Find where the given text appears and provide that cell's center as [x, y] coordinate. 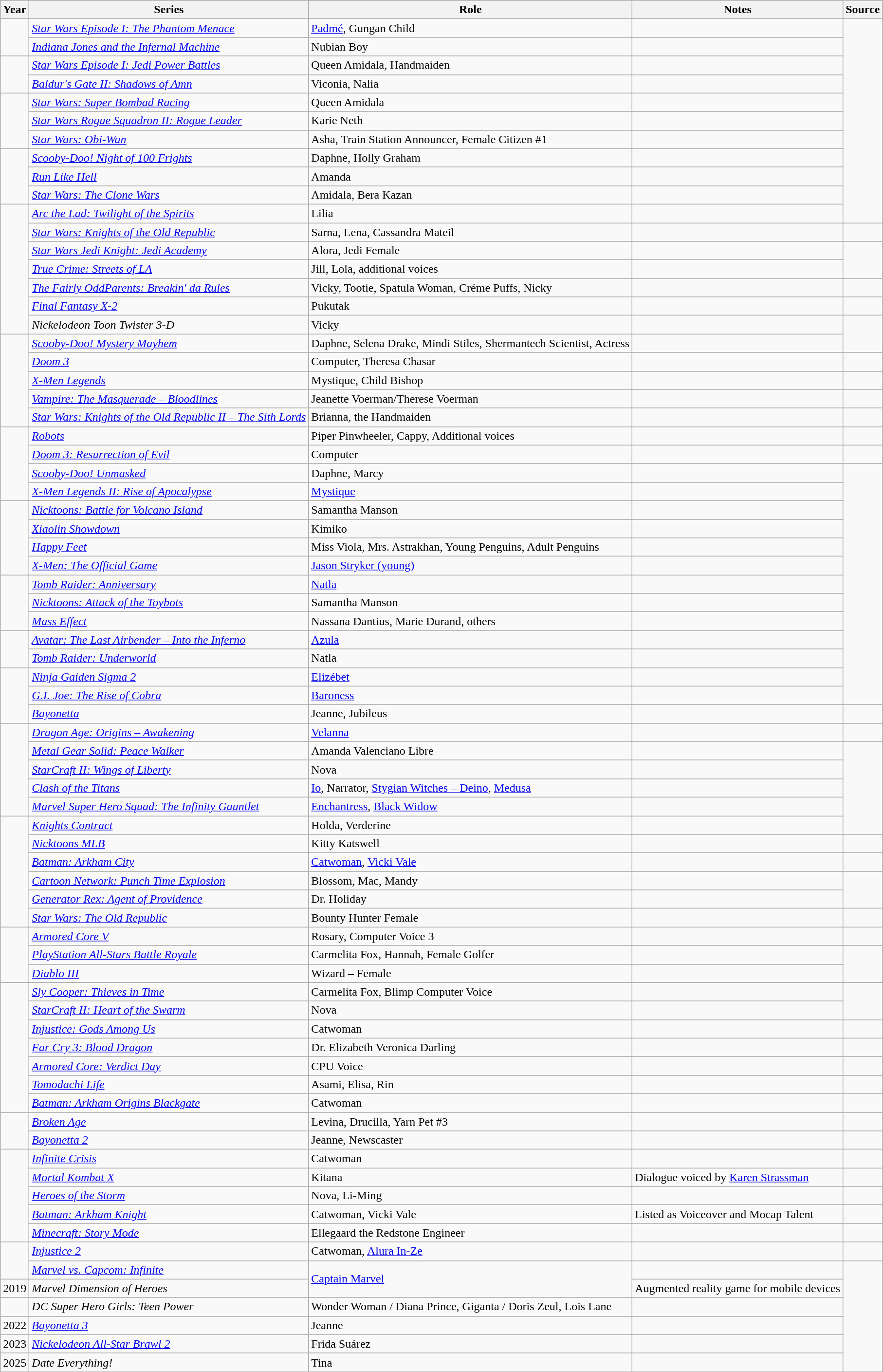
Scooby-Doo! Unmasked [169, 473]
Source [863, 10]
Amanda [470, 176]
Computer, Theresa Chasar [470, 362]
Daphne, Marcy [470, 473]
Xiaolin Showdown [169, 528]
Jeanette Voerman/Therese Voerman [470, 399]
Levina, Drucilla, Yarn Pet #3 [470, 1121]
Doom 3: Resurrection of Evil [169, 454]
DC Super Hero Girls: Teen Power [169, 1307]
Rosary, Computer Voice 3 [470, 936]
Marvel Super Hero Squad: The Infinity Gauntlet [169, 806]
Jeanne, Jubileus [470, 714]
Wizard – Female [470, 973]
Heroes of the Storm [169, 1196]
Baldur's Gate II: Shadows of Amn [169, 84]
Kitty Katswell [470, 844]
Nicktoons: Attack of the Toybots [169, 603]
Bayonetta 2 [169, 1140]
Nickelodeon Toon Twister 3-D [169, 325]
Jason Stryker (young) [470, 566]
Frida Suárez [470, 1344]
Karie Neth [470, 121]
Date Everything! [169, 1362]
Star Wars: The Clone Wars [169, 195]
Brianna, the Handmaiden [470, 417]
Doom 3 [169, 362]
Marvel Dimension of Heroes [169, 1288]
Viconia, Nalia [470, 84]
Asami, Elisa, Rin [470, 1084]
Star Wars: Knights of the Old Republic II – The Sith Lords [169, 417]
Diablo III [169, 973]
Mystique, Child Bishop [470, 380]
Mortal Kombat X [169, 1177]
Nassana Dantius, Marie Durand, others [470, 621]
Ninja Gaiden Sigma 2 [169, 677]
Batman: Arkham City [169, 862]
Queen Amidala, Handmaiden [470, 65]
Nicktoons: Battle for Volcano Island [169, 510]
Nicktoons MLB [169, 844]
Robots [169, 436]
2023 [15, 1344]
Knights Contract [169, 825]
Star Wars Episode I: The Phantom Menace [169, 28]
Generator Rex: Agent of Providence [169, 899]
Azula [470, 640]
Nickelodeon All-Star Brawl 2 [169, 1344]
Pukutak [470, 306]
Star Wars Episode I: Jedi Power Battles [169, 65]
2019 [15, 1288]
CPU Voice [470, 1066]
Dragon Age: Origins – Awakening [169, 732]
Tomb Raider: Anniversary [169, 584]
Happy Feet [169, 547]
Star Wars: Knights of the Old Republic [169, 232]
Injustice: Gods Among Us [169, 1029]
Scooby-Doo! Night of 100 Frights [169, 158]
Wonder Woman / Diana Prince, Giganta / Doris Zeul, Lois Lane [470, 1307]
X-Men Legends [169, 380]
Daphne, Holly Graham [470, 158]
Cartoon Network: Punch Time Explosion [169, 881]
StarCraft II: Heart of the Swarm [169, 1010]
Piper Pinwheeler, Cappy, Additional voices [470, 436]
Vicky [470, 325]
Baroness [470, 695]
Queen Amidala [470, 102]
Arc the Lad: Twilight of the Spirits [169, 213]
The Fairly OddParents: Breakin' da Rules [169, 288]
Star Wars Jedi Knight: Jedi Academy [169, 251]
StarCraft II: Wings of Liberty [169, 769]
Daphne, Selena Drake, Mindi Stiles, Shermantech Scientist, Actress [470, 343]
Vampire: The Masquerade – Bloodlines [169, 399]
Jill, Lola, additional voices [470, 269]
True Crime: Streets of LA [169, 269]
Star Wars: Obi-Wan [169, 139]
Bayonetta [169, 714]
Amidala, Bera Kazan [470, 195]
Captain Marvel [470, 1279]
Injustice 2 [169, 1251]
Batman: Arkham Origins Blackgate [169, 1103]
Indiana Jones and the Infernal Machine [169, 47]
Nova, Li-Ming [470, 1196]
X-Men: The Official Game [169, 566]
Lilia [470, 213]
Asha, Train Station Announcer, Female Citizen #1 [470, 139]
Kimiko [470, 528]
Tomb Raider: Underworld [169, 658]
Tomodachi Life [169, 1084]
Mystique [470, 491]
Ellegaard the Redstone Engineer [470, 1233]
Marvel vs. Capcom: Infinite [169, 1270]
Final Fantasy X-2 [169, 306]
Dr. Holiday [470, 899]
Amanda Valenciano Libre [470, 751]
Alora, Jedi Female [470, 251]
Vicky, Tootie, Spatula Woman, Créme Puffs, Nicky [470, 288]
2022 [15, 1325]
Blossom, Mac, Mandy [470, 881]
Elizébet [470, 677]
Notes [738, 10]
Jeanne [470, 1325]
Holda, Verderine [470, 825]
Star Wars: Super Bombad Racing [169, 102]
Dr. Elizabeth Veronica Darling [470, 1047]
Computer [470, 454]
Tina [470, 1362]
Minecraft: Story Mode [169, 1233]
Star Wars: The Old Republic [169, 918]
Listed as Voiceover and Mocap Talent [738, 1214]
Avatar: The Last Airbender – Into the Inferno [169, 640]
Augmented reality game for mobile devices [738, 1288]
2025 [15, 1362]
Velanna [470, 732]
PlayStation All-Stars Battle Royale [169, 955]
Io, Narrator, Stygian Witches – Deino, Medusa [470, 788]
Year [15, 10]
Jeanne, Newscaster [470, 1140]
Kitana [470, 1177]
Carmelita Fox, Hannah, Female Golfer [470, 955]
Dialogue voiced by Karen Strassman [738, 1177]
Clash of the Titans [169, 788]
Role [470, 10]
Run Like Hell [169, 176]
Scooby-Doo! Mystery Mayhem [169, 343]
Bayonetta 3 [169, 1325]
Sarna, Lena, Cassandra Mateil [470, 232]
Sly Cooper: Thieves in Time [169, 992]
Enchantress, Black Widow [470, 806]
Star Wars Rogue Squadron II: Rogue Leader [169, 121]
Broken Age [169, 1121]
X-Men Legends II: Rise of Apocalypse [169, 491]
Padmé, Gungan Child [470, 28]
Batman: Arkham Knight [169, 1214]
Mass Effect [169, 621]
Nubian Boy [470, 47]
Infinite Crisis [169, 1159]
Armored Core: Verdict Day [169, 1066]
Miss Viola, Mrs. Astrakhan, Young Penguins, Adult Penguins [470, 547]
G.I. Joe: The Rise of Cobra [169, 695]
Armored Core V [169, 936]
Far Cry 3: Blood Dragon [169, 1047]
Bounty Hunter Female [470, 918]
Catwoman, Alura In-Ze [470, 1251]
Carmelita Fox, Blimp Computer Voice [470, 992]
Series [169, 10]
Metal Gear Solid: Peace Walker [169, 751]
